Return the (x, y) coordinate for the center point of the cell that contains the specified text.  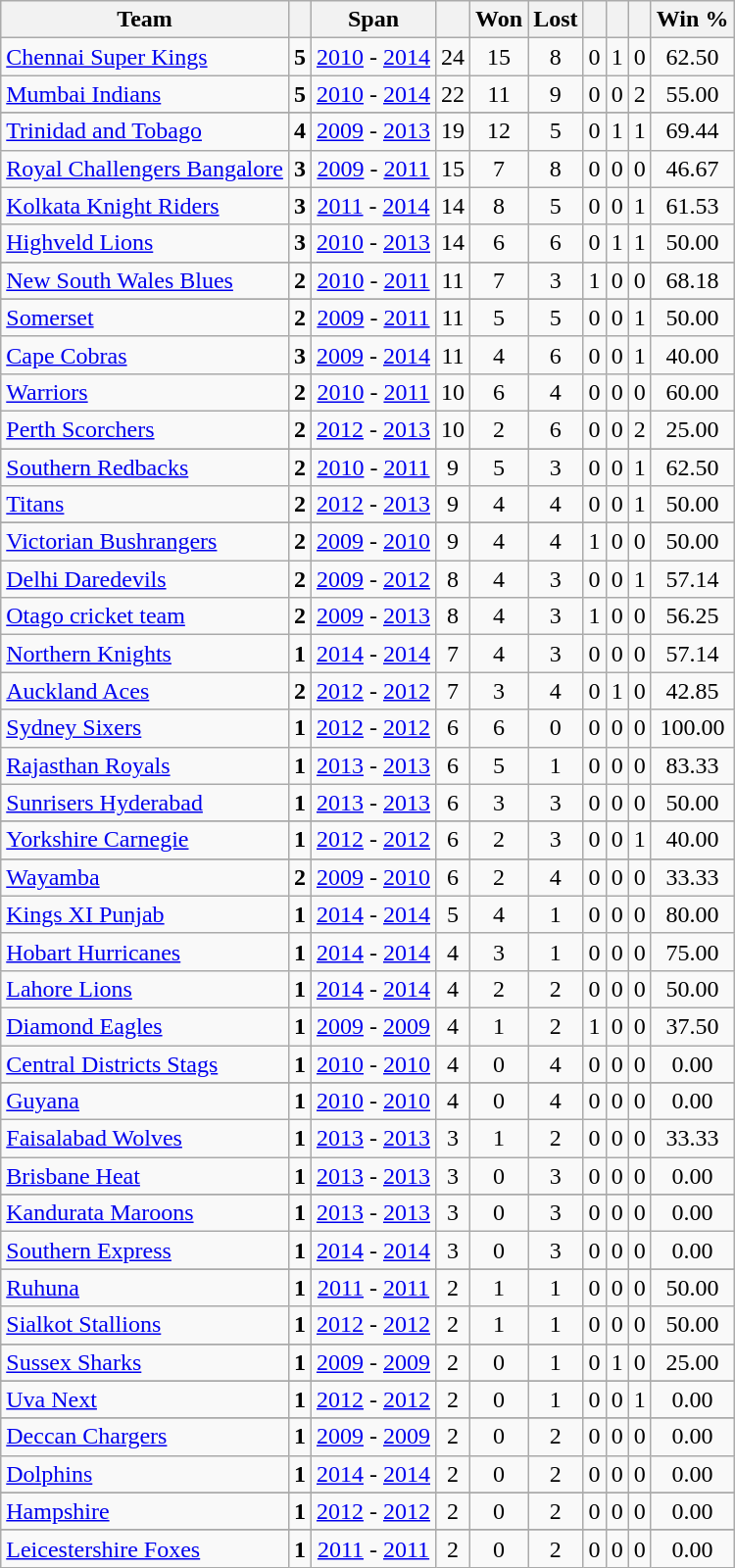
Yorkshire Carnegie (145, 840)
Lahore Lions (145, 989)
Hampshire (145, 1511)
Somerset (145, 318)
Central Districts Stags (145, 1063)
80.00 (692, 914)
Sialkot Stallions (145, 1325)
42.85 (692, 691)
Sunrisers Hyderabad (145, 803)
Otago cricket team (145, 616)
Dolphins (145, 1474)
Faisalabad Wolves (145, 1139)
Southern Redbacks (145, 467)
Sydney Sixers (145, 728)
2010 - 2013 (372, 243)
Highveld Lions (145, 243)
Royal Challengers Bangalore (145, 169)
Brisbane Heat (145, 1176)
46.67 (692, 169)
Lost (556, 20)
Sussex Sharks (145, 1362)
Rajasthan Royals (145, 765)
Kings XI Punjab (145, 914)
Titans (145, 505)
Win % (692, 20)
Mumbai Indians (145, 94)
Southern Express (145, 1250)
Victorian Bushrangers (145, 542)
22 (453, 94)
Diamond Eagles (145, 1026)
Kolkata Knight Riders (145, 206)
Warriors (145, 392)
Leicestershire Foxes (145, 1548)
61.53 (692, 206)
Hobart Hurricanes (145, 952)
Cape Cobras (145, 355)
Delhi Daredevils (145, 579)
83.33 (692, 765)
Perth Scorchers (145, 429)
68.18 (692, 280)
12 (500, 131)
19 (453, 131)
60.00 (692, 392)
24 (453, 57)
75.00 (692, 952)
100.00 (692, 728)
69.44 (692, 131)
New South Wales Blues (145, 280)
Won (500, 20)
Northern Knights (145, 654)
Wayamba (145, 877)
Chennai Super Kings (145, 57)
2009 - 2014 (372, 355)
56.25 (692, 616)
37.50 (692, 1026)
2011 - 2014 (372, 206)
Uva Next (145, 1399)
55.00 (692, 94)
Deccan Chargers (145, 1437)
Kandurata Maroons (145, 1213)
Span (372, 20)
Trinidad and Tobago (145, 131)
Auckland Aces (145, 691)
Guyana (145, 1102)
Ruhuna (145, 1288)
2009 - 2012 (372, 579)
Team (145, 20)
